Identify which cell holds the provided text, then report its (x, y) central coordinate. 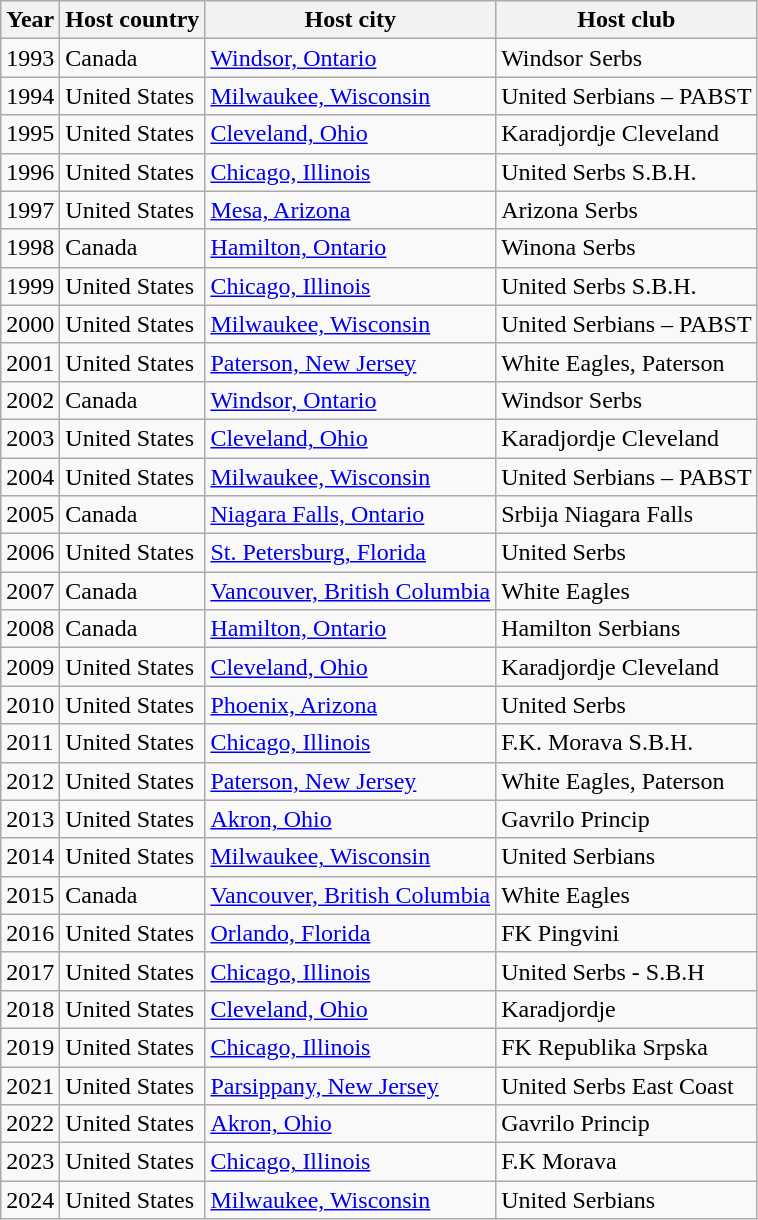
2014 (30, 857)
Winona Serbs (627, 248)
2015 (30, 895)
2006 (30, 553)
2009 (30, 667)
2018 (30, 1009)
2000 (30, 324)
1993 (30, 58)
2005 (30, 515)
St. Petersburg, Florida (350, 553)
2013 (30, 819)
United Serbs East Coast (627, 1085)
Arizona Serbs (627, 210)
1997 (30, 210)
2008 (30, 629)
1998 (30, 248)
2011 (30, 743)
2024 (30, 1200)
1996 (30, 172)
Host club (627, 20)
Host city (350, 20)
2004 (30, 477)
United Serbs - S.B.H (627, 971)
Orlando, Florida (350, 933)
2012 (30, 781)
Phoenix, Arizona (350, 705)
F.K. Morava S.B.H. (627, 743)
Host country (132, 20)
2019 (30, 1047)
F.K Morava (627, 1162)
1995 (30, 134)
2007 (30, 591)
Year (30, 20)
1999 (30, 286)
Parsippany, New Jersey (350, 1085)
Karadjordje (627, 1009)
FK Pingvini (627, 933)
Niagara Falls, Ontario (350, 515)
Hamilton Serbians (627, 629)
FK Republika Srpska (627, 1047)
Mesa, Arizona (350, 210)
2023 (30, 1162)
2002 (30, 400)
2016 (30, 933)
2001 (30, 362)
2021 (30, 1085)
2022 (30, 1124)
2010 (30, 705)
2017 (30, 971)
Srbija Niagara Falls (627, 515)
1994 (30, 96)
2003 (30, 438)
